Output the [x, y] coordinate of the center of the cell containing the given text.  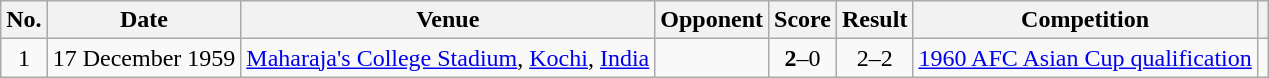
Competition [1085, 20]
Score [803, 20]
Maharaja's College Stadium, Kochi, India [448, 58]
Date [144, 20]
No. [24, 20]
2–0 [803, 58]
1960 AFC Asian Cup qualification [1085, 58]
1 [24, 58]
17 December 1959 [144, 58]
2–2 [875, 58]
Result [875, 20]
Opponent [712, 20]
Venue [448, 20]
